Find where the given text appears and provide that cell's center as (x, y) coordinate. 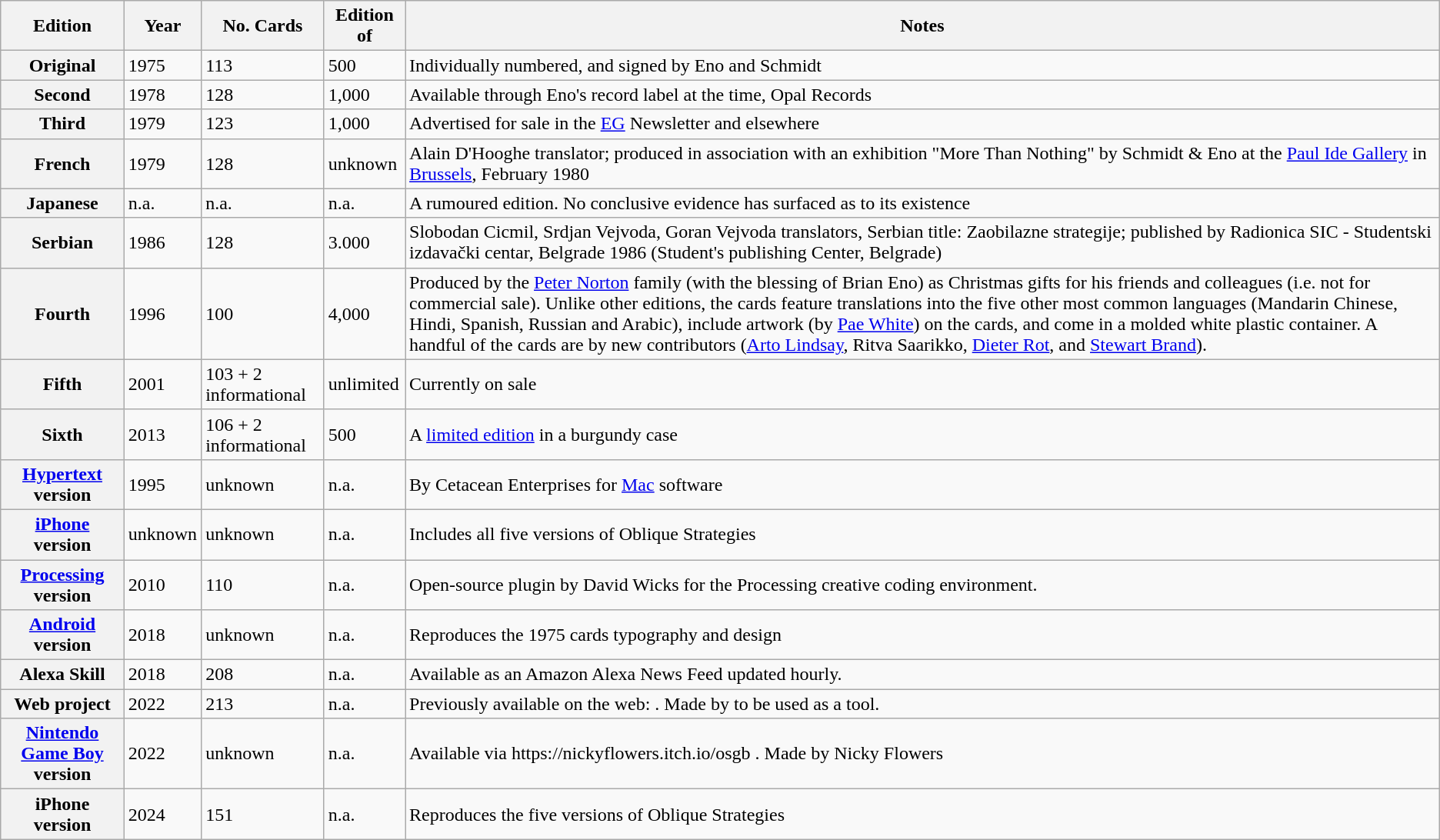
unlimited (365, 385)
Year (162, 26)
Fourth (62, 314)
Currently on sale (923, 385)
1996 (162, 314)
Reproduces the 1975 cards typography and design (923, 635)
106 + 2 informational (263, 434)
Open-source plugin by David Wicks for the Processing creative coding environment. (923, 585)
1986 (162, 243)
213 (263, 704)
Original (62, 65)
2001 (162, 385)
100 (263, 314)
Web project (62, 704)
2010 (162, 585)
123 (263, 124)
Japanese (62, 203)
A rumoured edition. No conclusive evidence has surfaced as to its existence (923, 203)
113 (263, 65)
Android version (62, 635)
110 (263, 585)
Second (62, 95)
103 + 2 informational (263, 385)
Includes all five versions of Oblique Strategies (923, 534)
Previously available on the web: . Made by to be used as a tool. (923, 704)
Fifth (62, 385)
4,000 (365, 314)
Sixth (62, 434)
Processing version (62, 585)
3.000 (365, 243)
No. Cards (263, 26)
Nintendo Game Boy version (62, 754)
Individually numbered, and signed by Eno and Schmidt (923, 65)
1975 (162, 65)
Advertised for sale in the EG Newsletter and elsewhere (923, 124)
By Cetacean Enterprises for Mac software (923, 485)
2013 (162, 434)
A limited edition in a burgundy case (923, 434)
Notes (923, 26)
Alexa Skill (62, 675)
Reproduces the five versions of Oblique Strategies (923, 814)
Edition (62, 26)
Third (62, 124)
1995 (162, 485)
Available as an Amazon Alexa News Feed updated hourly. (923, 675)
Hypertext version (62, 485)
Edition of (365, 26)
Serbian (62, 243)
151 (263, 814)
1978 (162, 95)
Available via https://nickyflowers.itch.io/osgb . Made by Nicky Flowers (923, 754)
2024 (162, 814)
Available through Eno's record label at the time, Opal Records (923, 95)
208 (263, 675)
French (62, 163)
